Determine the (X, Y) coordinate at the center of the cell enclosing the given text.  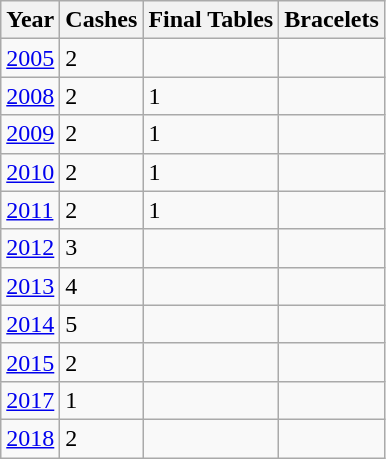
2012 (30, 248)
2009 (30, 134)
2018 (30, 438)
2017 (30, 400)
2008 (30, 96)
3 (102, 248)
2015 (30, 362)
5 (102, 324)
2011 (30, 210)
2014 (30, 324)
2013 (30, 286)
4 (102, 286)
Bracelets (332, 20)
2010 (30, 172)
Cashes (102, 20)
2005 (30, 58)
Year (30, 20)
Final Tables (211, 20)
